Locate the cell with the specified text and output its [X, Y] center coordinate. 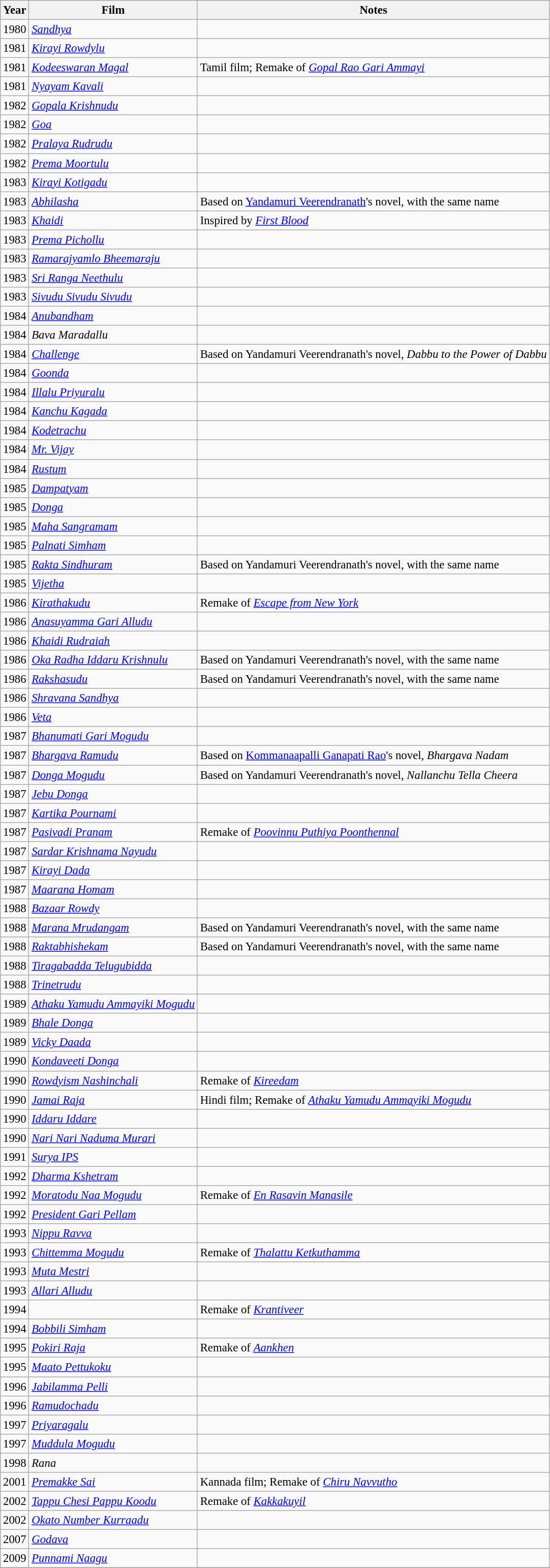
Premakke Sai [113, 1482]
Palnati Simham [113, 546]
Shravana Sandhya [113, 698]
Kannada film; Remake of Chiru Navvutho [373, 1482]
Bava Maradallu [113, 335]
Donga Mogudu [113, 775]
Gopala Krishnudu [113, 106]
Bhargava Ramudu [113, 756]
Kirayi Kotigadu [113, 182]
Chittemma Mogudu [113, 1253]
2001 [15, 1482]
Goa [113, 125]
Anasuyamma Gari Alludu [113, 622]
Jebu Donga [113, 794]
Allari Alludu [113, 1291]
Tiragabadda Telugubidda [113, 966]
2009 [15, 1558]
Khaidi [113, 220]
Kondaveeti Donga [113, 1062]
Sandhya [113, 29]
Pasivadi Pranam [113, 832]
Bobbili Simham [113, 1329]
Pralaya Rudrudu [113, 144]
Abhilasha [113, 201]
Punnami Naagu [113, 1558]
Prema Pichollu [113, 239]
Film [113, 10]
Nippu Ravva [113, 1233]
Kodetrachu [113, 431]
Tappu Chesi Pappu Koodu [113, 1501]
Inspired by First Blood [373, 220]
Kartika Pournami [113, 813]
Maha Sangramam [113, 526]
Remake of En Rasavin Manasile [373, 1195]
Prema Moortulu [113, 163]
Rowdyism Nashinchali [113, 1080]
Bazaar Rowdy [113, 909]
Illalu Priyuralu [113, 393]
Maato Pettukoku [113, 1367]
Remake of Kakkakuyil [373, 1501]
Nyayam Kavali [113, 86]
Challenge [113, 354]
Okato Number Kurraadu [113, 1520]
Sri Ranga Neethulu [113, 278]
Rustum [113, 469]
Ramudochadu [113, 1405]
Ramarajyamlo Bheemaraju [113, 259]
Sardar Krishnama Nayudu [113, 851]
Khaidi Rudraiah [113, 641]
Based on Kommanaapalli Ganapati Rao's novel, Bhargava Nadam [373, 756]
Year [15, 10]
1998 [15, 1463]
Hindi film; Remake of Athaku Yamudu Ammayiki Mogudu [373, 1100]
Dampatyam [113, 488]
Vijetha [113, 584]
Kodeeswaran Magal [113, 68]
Rakshasudu [113, 679]
Dharma Kshetram [113, 1176]
Maarana Homam [113, 889]
Remake of Poovinnu Puthiya Poonthennal [373, 832]
Godava [113, 1539]
Sivudu Sivudu Sivudu [113, 297]
Goonda [113, 373]
Moratodu Naa Mogudu [113, 1195]
Remake of Krantiveer [373, 1310]
Athaku Yamudu Ammayiki Mogudu [113, 1004]
Bhale Donga [113, 1023]
1980 [15, 29]
Priyaragalu [113, 1425]
Iddaru Iddare [113, 1119]
Marana Mrudangam [113, 927]
Remake of Escape from New York [373, 602]
Muta Mestri [113, 1272]
Anubandham [113, 316]
Surya IPS [113, 1157]
Raktabhishekam [113, 947]
Vicky Daada [113, 1042]
Kirayi Dada [113, 870]
Bhanumati Gari Mogudu [113, 737]
President Gari Pellam [113, 1214]
Trinetrudu [113, 985]
Jamai Raja [113, 1100]
Kanchu Kagada [113, 411]
Veta [113, 717]
Rana [113, 1463]
Notes [373, 10]
Rakta Sindhuram [113, 564]
2007 [15, 1539]
Oka Radha Iddaru Krishnulu [113, 660]
Tamil film; Remake of Gopal Rao Gari Ammayi [373, 68]
Remake of Kireedam [373, 1080]
Kirayi Rowdylu [113, 48]
Remake of Thalattu Ketkuthamma [373, 1253]
Donga [113, 507]
Remake of Aankhen [373, 1348]
Pokiri Raja [113, 1348]
Muddula Mogudu [113, 1443]
Kirathakudu [113, 602]
Nari Nari Naduma Murari [113, 1138]
Mr. Vijay [113, 450]
Based on Yandamuri Veerendranath's novel, Nallanchu Tella Cheera [373, 775]
Jabilamma Pelli [113, 1386]
1991 [15, 1157]
Based on Yandamuri Veerendranath's novel, Dabbu to the Power of Dabbu [373, 354]
